Locate the cell with the specified text and output its (X, Y) center coordinate. 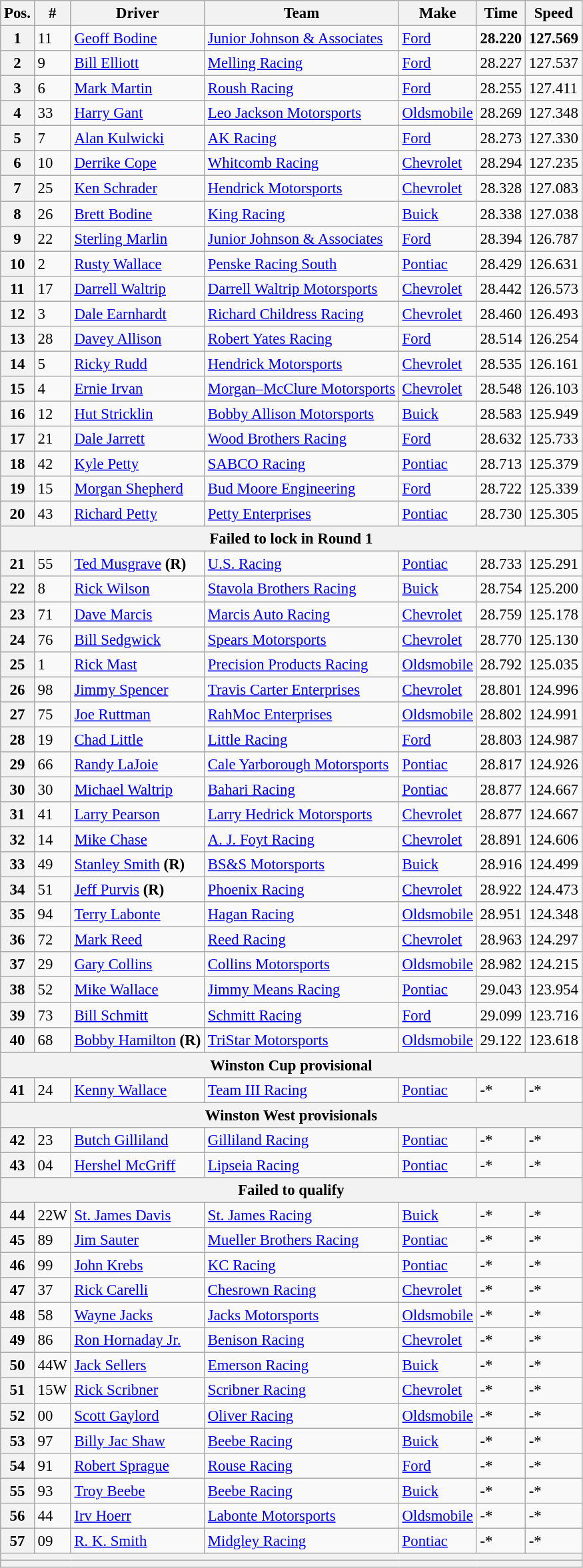
Reed Racing (302, 940)
04 (52, 1165)
28.227 (501, 63)
Ken Schrader (137, 189)
Ricky Rudd (137, 364)
Mark Martin (137, 89)
Robert Yates Racing (302, 339)
28.759 (501, 614)
Dale Jarrett (137, 439)
Team (302, 13)
Schmitt Racing (302, 1015)
Whitcomb Racing (302, 163)
Bill Schmitt (137, 1015)
28.891 (501, 840)
48 (17, 1316)
125.035 (553, 664)
Emerson Racing (302, 1366)
126.161 (553, 364)
Stavola Brothers Racing (302, 589)
Marcis Auto Racing (302, 614)
Butch Gilliland (137, 1140)
Robert Sprague (137, 1465)
Ted Musgrave (R) (137, 564)
Bobby Allison Motorsports (302, 414)
Failed to lock in Round 1 (291, 539)
124.215 (553, 965)
Precision Products Racing (302, 664)
28.801 (501, 689)
40 (17, 1040)
124.926 (553, 765)
28.429 (501, 264)
28.922 (501, 890)
U.S. Racing (302, 564)
Ron Hornaday Jr. (137, 1340)
Phoenix Racing (302, 890)
Rusty Wallace (137, 264)
124.499 (553, 865)
Team III Racing (302, 1090)
86 (52, 1340)
125.305 (553, 514)
29.099 (501, 1015)
126.254 (553, 339)
125.949 (553, 414)
124.348 (553, 915)
46 (17, 1266)
28.583 (501, 414)
A. J. Foyt Racing (302, 840)
39 (17, 1015)
28.394 (501, 238)
Darrell Waltrip (137, 288)
58 (52, 1316)
125.379 (553, 464)
28.733 (501, 564)
Dave Marcis (137, 614)
St. James Davis (137, 1215)
89 (52, 1240)
124.987 (553, 739)
Irv Hoerr (137, 1516)
34 (17, 890)
28.713 (501, 464)
125.178 (553, 614)
125.339 (553, 489)
Jimmy Means Racing (302, 990)
127.569 (553, 39)
28.548 (501, 389)
Richard Petty (137, 514)
Bud Moore Engineering (302, 489)
73 (52, 1015)
Stanley Smith (R) (137, 865)
28.916 (501, 865)
Hagan Racing (302, 915)
91 (52, 1465)
38 (17, 990)
29.122 (501, 1040)
Bobby Hamilton (R) (137, 1040)
28.328 (501, 189)
Derrike Cope (137, 163)
28.442 (501, 288)
28.951 (501, 915)
28.535 (501, 364)
28.273 (501, 139)
Scott Gaylord (137, 1415)
Driver (137, 13)
127.083 (553, 189)
Rick Mast (137, 664)
Jack Sellers (137, 1366)
Alan Kulwicki (137, 139)
127.038 (553, 214)
47 (17, 1290)
SABCO Racing (302, 464)
KC Racing (302, 1266)
98 (52, 689)
Kenny Wallace (137, 1090)
Hershel McGriff (137, 1165)
Scribner Racing (302, 1391)
56 (17, 1516)
27 (17, 715)
Winston Cup provisional (291, 1065)
28.963 (501, 940)
Harry Gant (137, 113)
28.294 (501, 163)
Bahari Racing (302, 789)
94 (52, 915)
R. K. Smith (137, 1541)
28.514 (501, 339)
125.733 (553, 439)
Chad Little (137, 739)
Mueller Brothers Racing (302, 1240)
Winston West provisionals (291, 1115)
99 (52, 1266)
Dale Earnhardt (137, 314)
# (52, 13)
124.996 (553, 689)
Collins Motorsports (302, 965)
28.269 (501, 113)
123.954 (553, 990)
Larry Hedrick Motorsports (302, 815)
Mike Wallace (137, 990)
72 (52, 940)
Midgley Racing (302, 1541)
126.631 (553, 264)
Morgan–McClure Motorsports (302, 389)
123.716 (553, 1015)
Randy LaJoie (137, 765)
Spears Motorsports (302, 639)
66 (52, 765)
Sterling Marlin (137, 238)
Michael Waltrip (137, 789)
28.730 (501, 514)
15W (52, 1391)
Pos. (17, 13)
Bill Elliott (137, 63)
54 (17, 1465)
18 (17, 464)
Kyle Petty (137, 464)
Terry Labonte (137, 915)
125.130 (553, 639)
Gilliland Racing (302, 1140)
35 (17, 915)
Labonte Motorsports (302, 1516)
31 (17, 815)
Petty Enterprises (302, 514)
Leo Jackson Motorsports (302, 113)
Roush Racing (302, 89)
John Krebs (137, 1266)
Mike Chase (137, 840)
Jacks Motorsports (302, 1316)
71 (52, 614)
Brett Bodine (137, 214)
57 (17, 1541)
127.537 (553, 63)
Penske Racing South (302, 264)
Wood Brothers Racing (302, 439)
Morgan Shepherd (137, 489)
68 (52, 1040)
Oliver Racing (302, 1415)
127.348 (553, 113)
28.792 (501, 664)
127.411 (553, 89)
28.770 (501, 639)
Rick Wilson (137, 589)
93 (52, 1491)
TriStar Motorsports (302, 1040)
Lipseia Racing (302, 1165)
Davey Allison (137, 339)
28.632 (501, 439)
29.043 (501, 990)
16 (17, 414)
127.235 (553, 163)
RahMoc Enterprises (302, 715)
53 (17, 1441)
Jim Sauter (137, 1240)
Cale Yarborough Motorsports (302, 765)
28.338 (501, 214)
20 (17, 514)
50 (17, 1366)
28.817 (501, 765)
King Racing (302, 214)
44W (52, 1366)
76 (52, 639)
Mark Reed (137, 940)
BS&S Motorsports (302, 865)
Richard Childress Racing (302, 314)
St. James Racing (302, 1215)
Gary Collins (137, 965)
123.618 (553, 1040)
125.291 (553, 564)
Troy Beebe (137, 1491)
28.803 (501, 739)
28.722 (501, 489)
36 (17, 940)
127.330 (553, 139)
Make (437, 13)
28.754 (501, 589)
32 (17, 840)
126.493 (553, 314)
Little Racing (302, 739)
Jimmy Spencer (137, 689)
Rouse Racing (302, 1465)
09 (52, 1541)
28.982 (501, 965)
124.991 (553, 715)
28.220 (501, 39)
124.473 (553, 890)
Rick Carelli (137, 1290)
75 (52, 715)
Travis Carter Enterprises (302, 689)
Larry Pearson (137, 815)
Jeff Purvis (R) (137, 890)
Bill Sedgwick (137, 639)
22W (52, 1215)
124.606 (553, 840)
Joe Ruttman (137, 715)
126.787 (553, 238)
126.103 (553, 389)
Benison Racing (302, 1340)
Ernie Irvan (137, 389)
Speed (553, 13)
Hut Stricklin (137, 414)
Billy Jac Shaw (137, 1441)
Time (501, 13)
Failed to qualify (291, 1190)
126.573 (553, 288)
125.200 (553, 589)
Wayne Jacks (137, 1316)
28.802 (501, 715)
13 (17, 339)
00 (52, 1415)
45 (17, 1240)
Geoff Bodine (137, 39)
Melling Racing (302, 63)
28.460 (501, 314)
97 (52, 1441)
Darrell Waltrip Motorsports (302, 288)
AK Racing (302, 139)
Chesrown Racing (302, 1290)
Rick Scribner (137, 1391)
124.297 (553, 940)
28.255 (501, 89)
